Output the [X, Y] coordinate of the center of the cell containing the given text.  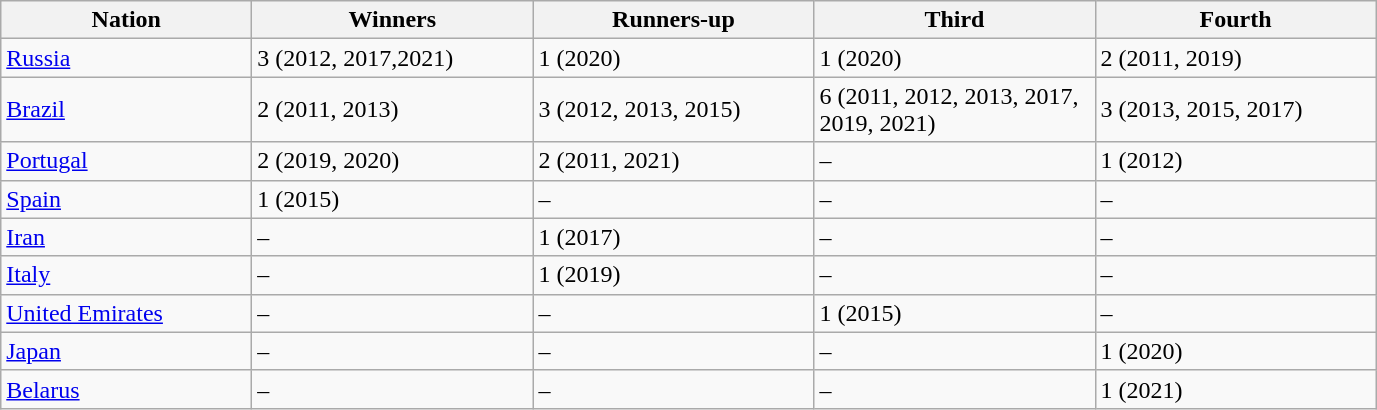
Russia [126, 58]
3 (2013, 2015, 2017) [1236, 110]
3 (2012, 2017,2021) [392, 58]
Winners [392, 20]
United Emirates [126, 313]
Brazil [126, 110]
Iran [126, 237]
Italy [126, 275]
1 (2012) [1236, 161]
1 (2017) [674, 237]
Runners-up [674, 20]
2 (2011, 2019) [1236, 58]
1 (2021) [1236, 389]
6 (2011, 2012, 2013, 2017, 2019, 2021) [954, 110]
3 (2012, 2013, 2015) [674, 110]
2 (2011, 2013) [392, 110]
Japan [126, 351]
2 (2019, 2020) [392, 161]
Nation [126, 20]
Fourth [1236, 20]
Portugal [126, 161]
Belarus [126, 389]
Spain [126, 199]
Third [954, 20]
2 (2011, 2021) [674, 161]
1 (2019) [674, 275]
